Determine the (X, Y) coordinate at the center of the cell enclosing the given text.  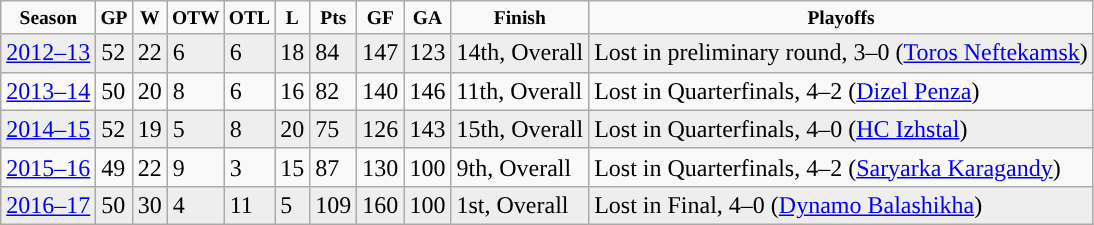
OTW (196, 18)
Pts (334, 18)
16 (292, 91)
Lost in preliminary round, 3–0 (Toros Neftekamsk) (842, 53)
147 (380, 53)
2015–16 (48, 167)
30 (150, 205)
109 (334, 205)
2014–15 (48, 129)
Lost in Final, 4–0 (Dynamo Balashikha) (842, 205)
2013–14 (48, 91)
Season (48, 18)
19 (150, 129)
GF (380, 18)
W (150, 18)
Lost in Quarterfinals, 4–2 (Dizel Penza) (842, 91)
4 (196, 205)
Playoffs (842, 18)
143 (428, 129)
126 (380, 129)
146 (428, 91)
3 (249, 167)
140 (380, 91)
18 (292, 53)
9 (196, 167)
11th, Overall (520, 91)
OTL (249, 18)
14th, Overall (520, 53)
Lost in Quarterfinals, 4–2 (Saryarka Karagandy) (842, 167)
87 (334, 167)
82 (334, 91)
GA (428, 18)
2012–13 (48, 53)
Finish (520, 18)
GP (114, 18)
9th, Overall (520, 167)
15th, Overall (520, 129)
49 (114, 167)
15 (292, 167)
75 (334, 129)
84 (334, 53)
130 (380, 167)
11 (249, 205)
160 (380, 205)
123 (428, 53)
2016–17 (48, 205)
1st, Overall (520, 205)
L (292, 18)
Lost in Quarterfinals, 4–0 (HC Izhstal) (842, 129)
